Determine the (x, y) coordinate at the center of the cell enclosing the given text.  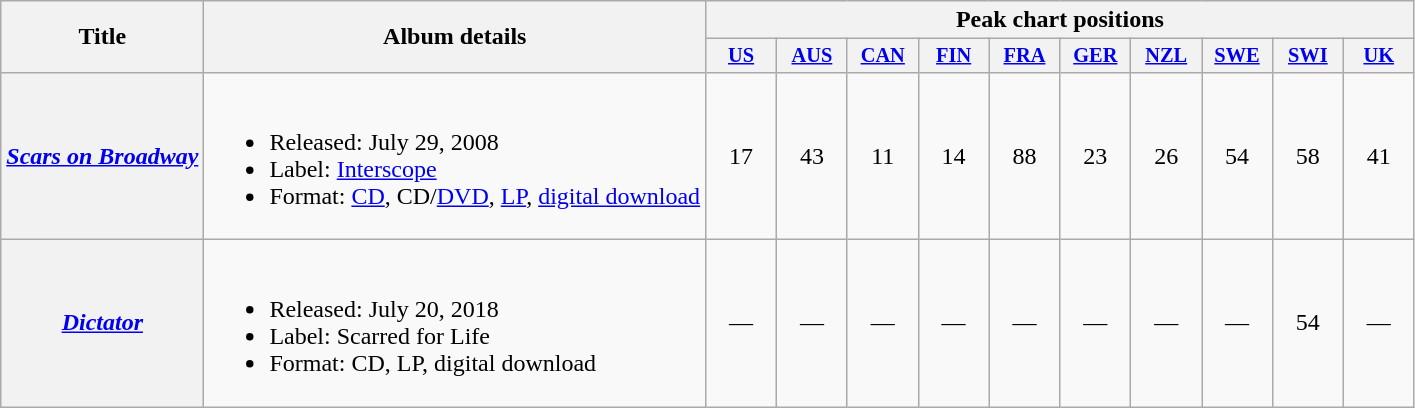
AUS (812, 56)
23 (1096, 156)
58 (1308, 156)
Released: July 20, 2018Label: Scarred for LifeFormat: CD, LP, digital download (455, 324)
Dictator (102, 324)
SWI (1308, 56)
Peak chart positions (1060, 20)
Album details (455, 37)
14 (954, 156)
41 (1378, 156)
Released: July 29, 2008Label: InterscopeFormat: CD, CD/DVD, LP, digital download (455, 156)
88 (1024, 156)
17 (742, 156)
GER (1096, 56)
43 (812, 156)
26 (1166, 156)
FIN (954, 56)
UK (1378, 56)
SWE (1238, 56)
US (742, 56)
NZL (1166, 56)
FRA (1024, 56)
11 (882, 156)
Title (102, 37)
CAN (882, 56)
Scars on Broadway (102, 156)
